Extract the (X, Y) coordinate from the center of the cell holding the provided text.  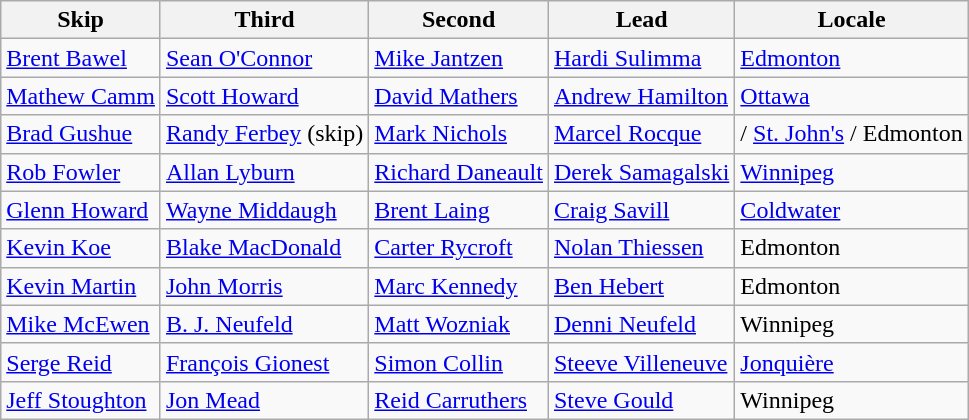
Randy Ferbey (skip) (264, 134)
Richard Daneault (459, 172)
Brad Gushue (81, 134)
Wayne Middaugh (264, 210)
Hardi Sulimma (641, 58)
Scott Howard (264, 96)
Denni Neufeld (641, 324)
Kevin Koe (81, 248)
Steve Gould (641, 400)
David Mathers (459, 96)
Jeff Stoughton (81, 400)
Kevin Martin (81, 286)
Second (459, 20)
Marcel Rocque (641, 134)
Jon Mead (264, 400)
Mike Jantzen (459, 58)
Ben Hebert (641, 286)
/ St. John's / Edmonton (852, 134)
Derek Samagalski (641, 172)
Locale (852, 20)
François Gionest (264, 362)
Glenn Howard (81, 210)
Matt Wozniak (459, 324)
Rob Fowler (81, 172)
Steeve Villeneuve (641, 362)
Reid Carruthers (459, 400)
Serge Reid (81, 362)
Lead (641, 20)
Ottawa (852, 96)
Marc Kennedy (459, 286)
Mark Nichols (459, 134)
Brent Bawel (81, 58)
Mike McEwen (81, 324)
Nolan Thiessen (641, 248)
Third (264, 20)
Jonquière (852, 362)
Skip (81, 20)
Mathew Camm (81, 96)
Craig Savill (641, 210)
Simon Collin (459, 362)
Sean O'Connor (264, 58)
Allan Lyburn (264, 172)
B. J. Neufeld (264, 324)
Brent Laing (459, 210)
Andrew Hamilton (641, 96)
Carter Rycroft (459, 248)
Coldwater (852, 210)
Blake MacDonald (264, 248)
John Morris (264, 286)
